Extract the (X, Y) coordinate from the center of the cell holding the provided text.  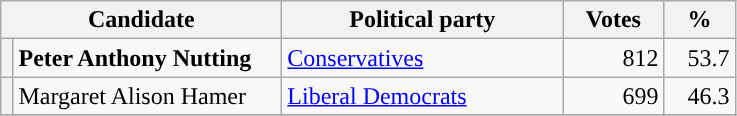
% (700, 20)
Peter Anthony Nutting (148, 58)
46.3 (700, 96)
Liberal Democrats (422, 96)
Votes (614, 20)
Margaret Alison Hamer (148, 96)
812 (614, 58)
Political party (422, 20)
Candidate (142, 20)
Conservatives (422, 58)
699 (614, 96)
53.7 (700, 58)
